Detect which cell encompasses the target text, then output its (X, Y) center coordinate. 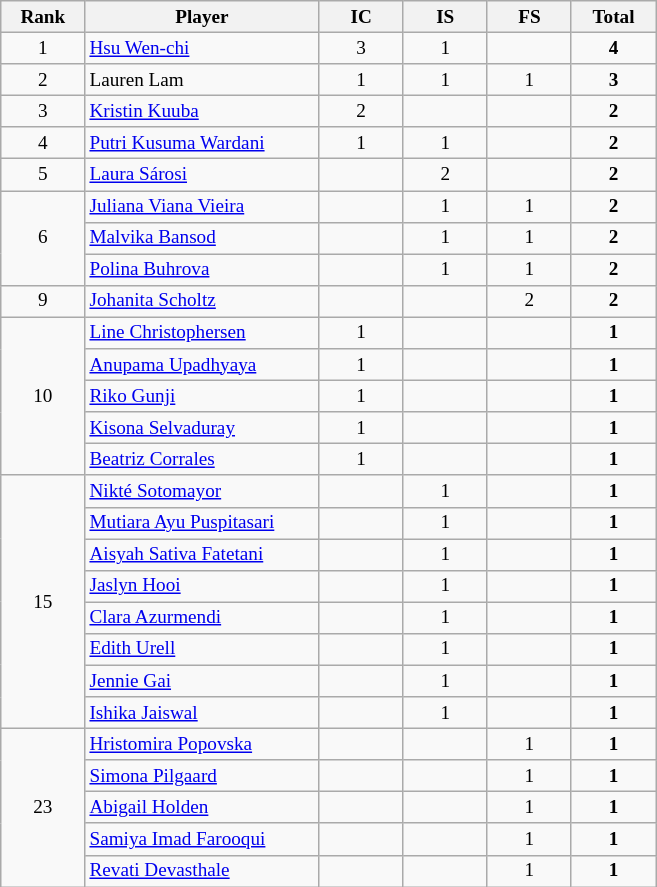
Revati Devasthale (202, 871)
Anupama Upadhyaya (202, 365)
Riko Gunji (202, 396)
Johanita Scholtz (202, 301)
FS (529, 17)
IS (445, 17)
Kisona Selvaduray (202, 428)
Simona Pilgaard (202, 776)
Malvika Bansod (202, 238)
Samiya Imad Farooqui (202, 839)
Hristomira Popovska (202, 744)
Aisyah Sativa Fatetani (202, 554)
Clara Azurmendi (202, 618)
6 (43, 238)
Jaslyn Hooi (202, 586)
10 (43, 396)
Jennie Gai (202, 681)
9 (43, 301)
Polina Buhrova (202, 270)
23 (43, 807)
Mutiara Ayu Puspitasari (202, 523)
Total (613, 17)
Nikté Sotomayor (202, 491)
Abigail Holden (202, 808)
Player (202, 17)
Beatriz Corrales (202, 460)
Rank (43, 17)
Kristin Kuuba (202, 111)
Putri Kusuma Wardani (202, 143)
Lauren Lam (202, 80)
IC (361, 17)
Ishika Jaiswal (202, 713)
Juliana Viana Vieira (202, 206)
Edith Urell (202, 649)
Line Christophersen (202, 333)
5 (43, 175)
Laura Sárosi (202, 175)
15 (43, 602)
Hsu Wen-chi (202, 48)
